Identify which cell holds the provided text, then report its (X, Y) central coordinate. 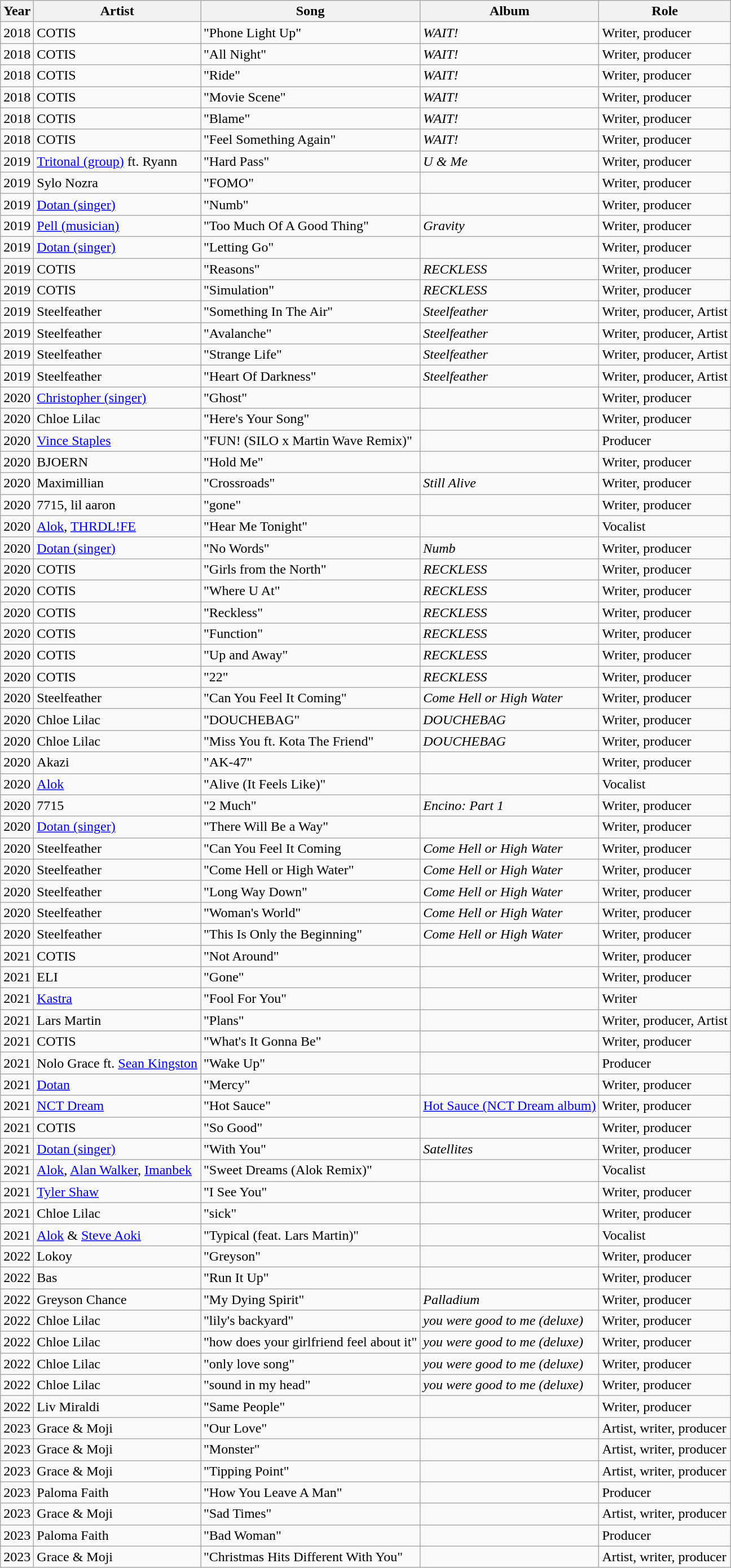
"2 Much" (310, 805)
"Same People" (310, 1407)
"Too Much Of A Good Thing" (310, 226)
"Can You Feel It Coming (310, 848)
"Where U At" (310, 591)
"Hear Me Tonight" (310, 526)
"Crossroads" (310, 483)
Satellites (510, 1149)
"Movie Scene" (310, 97)
"FOMO" (310, 183)
"how does your girlfriend feel about it" (310, 1342)
"Strange Life" (310, 355)
"Girls from the North" (310, 569)
"Woman's World" (310, 913)
Still Alive (510, 483)
"Reasons" (310, 269)
Alok (117, 784)
"My Dying Spirit" (310, 1299)
"AK-47" (310, 763)
Role (664, 11)
"Not Around" (310, 956)
U & Me (510, 161)
Sylo Nozra (117, 183)
"How You Leave A Man" (310, 1492)
"sick" (310, 1213)
"Phone Light Up" (310, 33)
"Up and Away" (310, 655)
"Can You Feel It Coming" (310, 698)
"There Will Be a Way" (310, 827)
Tyler Shaw (117, 1192)
"No Words" (310, 548)
"Bad Woman" (310, 1535)
"Hard Pass" (310, 161)
7715 (117, 805)
"Letting Go" (310, 247)
"With You" (310, 1149)
Greyson Chance (117, 1299)
"I See You" (310, 1192)
"Typical (feat. Lars Martin)" (310, 1235)
"Monster" (310, 1450)
"Ghost" (310, 398)
"gone" (310, 505)
Song (310, 11)
Akazi (117, 763)
"Wake Up" (310, 1063)
"Long Way Down" (310, 891)
"Avalanche" (310, 333)
"Come Hell or High Water" (310, 870)
Gravity (510, 226)
"Christmas Hits Different With You" (310, 1557)
"Sweet Dreams (Alok Remix)" (310, 1170)
Alok, Alan Walker, Imanbek (117, 1170)
"Plans" (310, 1020)
"Gone" (310, 977)
"22" (310, 677)
Maximillian (117, 483)
"Heart Of Darkness" (310, 376)
"Reckless" (310, 612)
BJOERN (117, 462)
"Fool For You" (310, 999)
"Tipping Point" (310, 1471)
"DOUCHEBAG" (310, 720)
Dotan (117, 1085)
NCT Dream (117, 1106)
"Function" (310, 634)
"Feel Something Again" (310, 140)
Writer (664, 999)
"sound in my head" (310, 1385)
"Hot Sauce" (310, 1106)
"Simulation" (310, 290)
Lokoy (117, 1256)
"Alive (It Feels Like)" (310, 784)
"lily's backyard" (310, 1321)
"So Good" (310, 1127)
"All Night" (310, 54)
"This Is Only the Beginning" (310, 934)
"only love song" (310, 1364)
Year (17, 11)
Encino: Part 1 (510, 805)
"Ride" (310, 76)
"Sad Times" (310, 1514)
"Miss You ft. Kota The Friend" (310, 741)
Palladium (510, 1299)
ELI (117, 977)
"Here's Your Song" (310, 419)
"Greyson" (310, 1256)
"What's It Gonna Be" (310, 1042)
"FUN! (SILO x Martin Wave Remix)" (310, 441)
Numb (510, 548)
"Blame" (310, 118)
Pell (musician) (117, 226)
Tritonal (group) ft. Ryann (117, 161)
"Our Love" (310, 1428)
Kastra (117, 999)
Lars Martin (117, 1020)
Alok, THRDL!FE (117, 526)
"Numb" (310, 204)
Nolo Grace ft. Sean Kingston (117, 1063)
"Run It Up" (310, 1278)
7715, lil aaron (117, 505)
Hot Sauce (NCT Dream album) (510, 1106)
Artist (117, 11)
Liv Miraldi (117, 1407)
Album (510, 11)
Vince Staples (117, 441)
Bas (117, 1278)
Christopher (singer) (117, 398)
"Hold Me" (310, 462)
Alok & Steve Aoki (117, 1235)
"Something In The Air" (310, 312)
"Mercy" (310, 1085)
